Find where the given text appears and provide that cell's center as (x, y) coordinate. 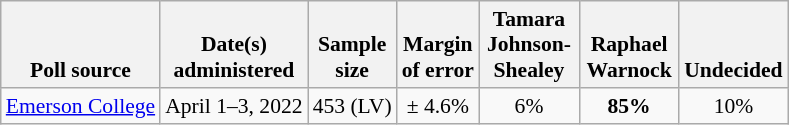
Samplesize (352, 44)
453 (LV) (352, 106)
April 1–3, 2022 (234, 106)
Emerson College (80, 106)
TamaraJohnson-Shealey (529, 44)
RaphaelWarnock (629, 44)
6% (529, 106)
85% (629, 106)
Undecided (733, 44)
± 4.6% (438, 106)
Poll source (80, 44)
Date(s)administered (234, 44)
10% (733, 106)
Marginof error (438, 44)
